Pinpoint the cell where the given text exists, returning its [X, Y] midpoint coordinate. 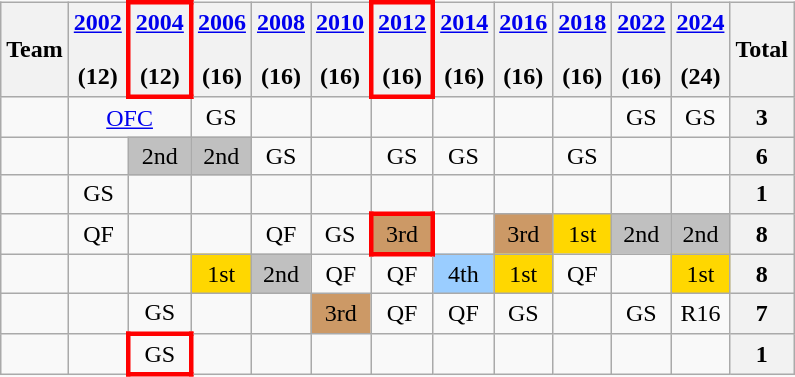
2008(16) [280, 50]
2016(16) [524, 50]
2010(16) [342, 50]
OFC [130, 117]
4th [464, 274]
2004(12) [160, 50]
2024(24) [700, 50]
3 [762, 117]
2018(16) [582, 50]
2012(16) [402, 50]
2022(16) [642, 50]
2006(16) [222, 50]
2002(12) [98, 50]
2014(16) [464, 50]
6 [762, 156]
Total [762, 50]
R16 [700, 314]
7 [762, 314]
Team [35, 50]
